Return [x, y] of the center of cell containing provided text 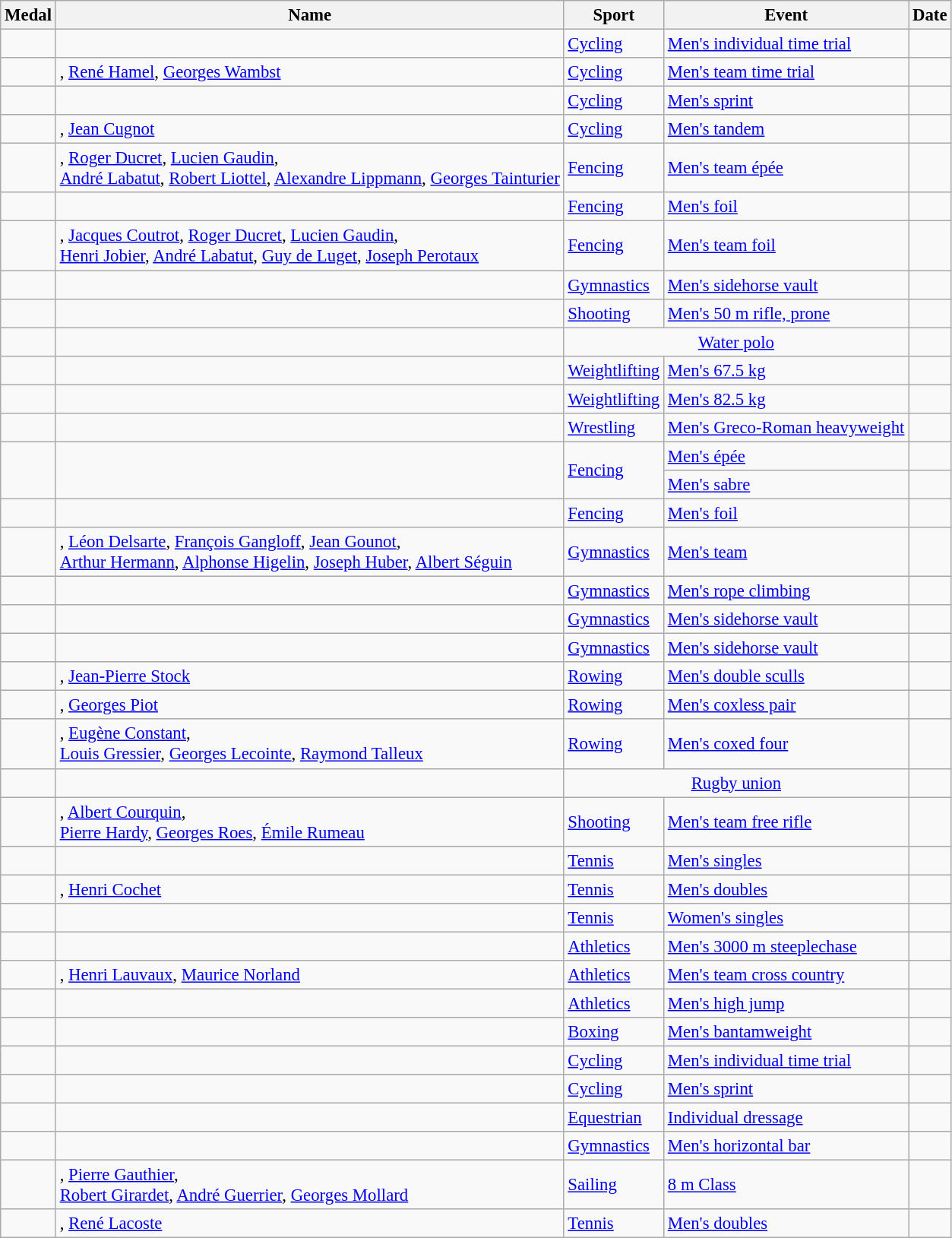
Name [310, 15]
Men's coxless pair [786, 705]
Men's tandem [786, 129]
Men's Greco-Roman heavyweight [786, 428]
Men's 50 m rifle, prone [786, 313]
8 m Class [786, 1186]
, Pierre Gauthier,Robert Girardet, André Guerrier, Georges Mollard [310, 1186]
, Jean Cugnot [310, 129]
Men's team épée [786, 169]
Men's 3000 m steeplechase [786, 946]
Medal [29, 15]
Boxing [614, 1032]
Men's singles [786, 860]
, Georges Piot [310, 705]
Event [786, 15]
Sailing [614, 1186]
Men's 82.5 kg [786, 399]
Men's team foil [786, 246]
, Henri Cochet [310, 889]
Men's team cross country [786, 975]
Men's horizontal bar [786, 1146]
Men's high jump [786, 1003]
Men's doubles [786, 889]
Water polo [736, 342]
Men's team free rifle [786, 822]
Men's team time trial [786, 72]
Men's épée [786, 456]
Equestrian [614, 1118]
Men's rope climbing [786, 591]
Rugby union [736, 783]
, Albert Courquin,Pierre Hardy, Georges Roes, Émile Rumeau [310, 822]
Men's bantamweight [786, 1032]
Women's singles [786, 918]
Men's sabre [786, 485]
, Henri Lauvaux, Maurice Norland [310, 975]
, Léon Delsarte, François Gangloff, Jean Gounot,Arthur Hermann, Alphonse Higelin, Joseph Huber, Albert Séguin [310, 552]
, Eugène Constant,Louis Gressier, Georges Lecointe, Raymond Talleux [310, 745]
, Jacques Coutrot, Roger Ducret, Lucien Gaudin,Henri Jobier, André Labatut, Guy de Luget, Joseph Perotaux [310, 246]
Men's coxed four [786, 745]
, Jean-Pierre Stock [310, 676]
, Roger Ducret, Lucien Gaudin,André Labatut, Robert Liottel, Alexandre Lippmann, Georges Tainturier [310, 169]
Men's 67.5 kg [786, 370]
Men's double sculls [786, 676]
Sport [614, 15]
Date [930, 15]
Wrestling [614, 428]
, René Hamel, Georges Wambst [310, 72]
Individual dressage [786, 1118]
Men's team [786, 552]
